Find where the given text appears and provide that cell's center as [x, y] coordinate. 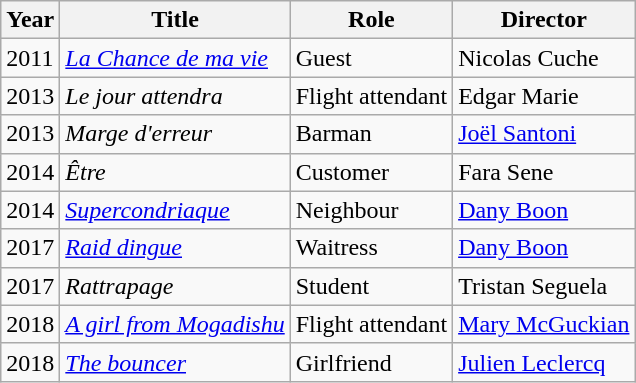
Supercondriaque [175, 210]
Guest [371, 58]
Mary McGuckian [544, 324]
Year [30, 20]
Director [544, 20]
A girl from Mogadishu [175, 324]
Rattrapage [175, 286]
Nicolas Cuche [544, 58]
Student [371, 286]
Tristan Seguela [544, 286]
Customer [371, 172]
Girlfriend [371, 362]
Marge d'erreur [175, 134]
Barman [371, 134]
Neighbour [371, 210]
Edgar Marie [544, 96]
Title [175, 20]
Role [371, 20]
Fara Sene [544, 172]
Raid dingue [175, 248]
Waitress [371, 248]
The bouncer [175, 362]
2011 [30, 58]
Julien Leclercq [544, 362]
Être [175, 172]
La Chance de ma vie [175, 58]
Le jour attendra [175, 96]
Joël Santoni [544, 134]
